For the text-containing cell, return its midpoint in [X, Y] coordinate format. 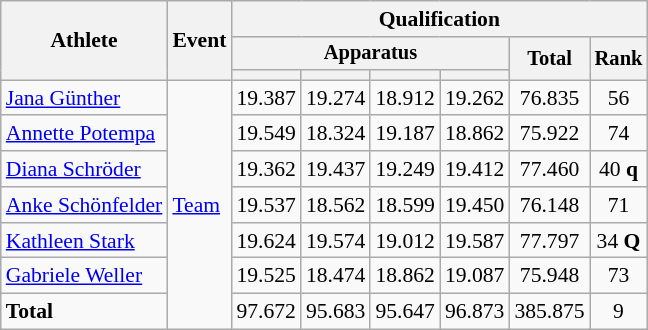
18.324 [336, 134]
19.412 [474, 169]
73 [619, 276]
97.672 [266, 312]
19.387 [266, 98]
56 [619, 98]
75.922 [549, 134]
95.647 [404, 312]
18.562 [336, 205]
19.624 [266, 241]
Gabriele Weller [84, 276]
Apparatus [370, 54]
18.912 [404, 98]
40 q [619, 169]
9 [619, 312]
19.587 [474, 241]
Rank [619, 58]
34 Q [619, 241]
19.450 [474, 205]
19.574 [336, 241]
77.460 [549, 169]
19.362 [266, 169]
Team [199, 204]
19.249 [404, 169]
19.274 [336, 98]
385.875 [549, 312]
19.437 [336, 169]
95.683 [336, 312]
96.873 [474, 312]
Anke Schönfelder [84, 205]
75.948 [549, 276]
19.537 [266, 205]
Jana Günther [84, 98]
19.012 [404, 241]
19.187 [404, 134]
19.525 [266, 276]
Annette Potempa [84, 134]
18.474 [336, 276]
19.549 [266, 134]
71 [619, 205]
Kathleen Stark [84, 241]
18.599 [404, 205]
76.148 [549, 205]
74 [619, 134]
76.835 [549, 98]
19.087 [474, 276]
Athlete [84, 40]
Diana Schröder [84, 169]
19.262 [474, 98]
77.797 [549, 241]
Qualification [439, 19]
Event [199, 40]
